Provide the (X, Y) coordinate of the cell's center where the given text is located.  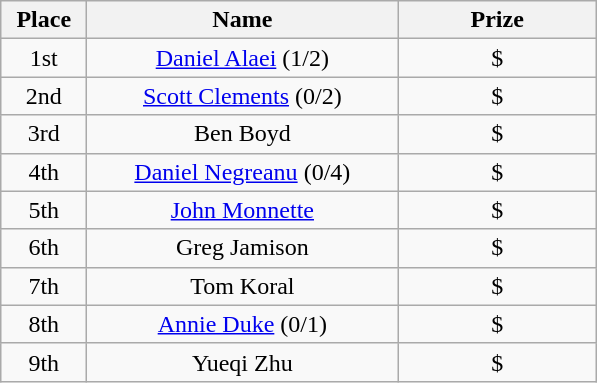
6th (44, 248)
Prize (498, 20)
2nd (44, 96)
3rd (44, 134)
Daniel Alaei (1/2) (242, 58)
Daniel Negreanu (0/4) (242, 172)
5th (44, 210)
Ben Boyd (242, 134)
Greg Jamison (242, 248)
John Monnette (242, 210)
Tom Koral (242, 286)
8th (44, 324)
7th (44, 286)
Annie Duke (0/1) (242, 324)
Name (242, 20)
Place (44, 20)
9th (44, 362)
Yueqi Zhu (242, 362)
1st (44, 58)
Scott Clements (0/2) (242, 96)
4th (44, 172)
